Output the [X, Y] coordinate of the center of the cell containing the given text.  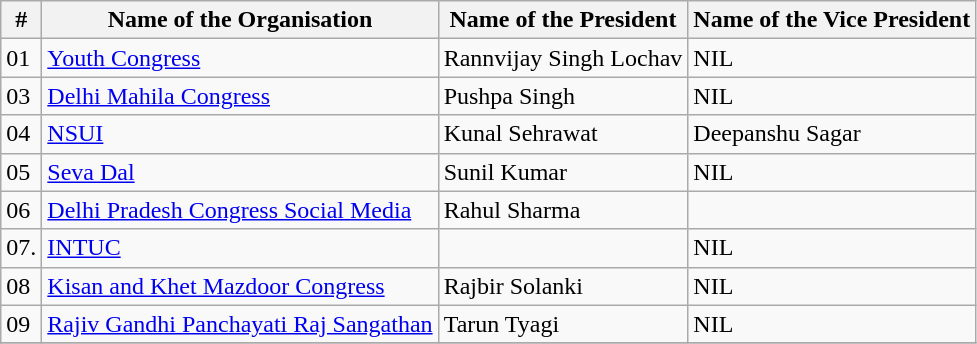
Rannvijay Singh Lochav [563, 58]
NSUI [240, 134]
# [22, 20]
Rahul Sharma [563, 210]
Deepanshu Sagar [832, 134]
01 [22, 58]
Sunil Kumar [563, 172]
Delhi Pradesh Congress Social Media [240, 210]
Name of the Organisation [240, 20]
Kisan and Khet Mazdoor Congress [240, 286]
Rajiv Gandhi Panchayati Raj Sangathan [240, 324]
07. [22, 248]
Name of the Vice President [832, 20]
Tarun Tyagi [563, 324]
09 [22, 324]
Rajbir Solanki [563, 286]
Kunal Sehrawat [563, 134]
04 [22, 134]
Delhi Mahila Congress [240, 96]
Youth Congress [240, 58]
Name of the President [563, 20]
INTUC [240, 248]
08 [22, 286]
06 [22, 210]
03 [22, 96]
05 [22, 172]
Seva Dal [240, 172]
Pushpa Singh [563, 96]
